Find where the given text appears and provide that cell's center as (X, Y) coordinate. 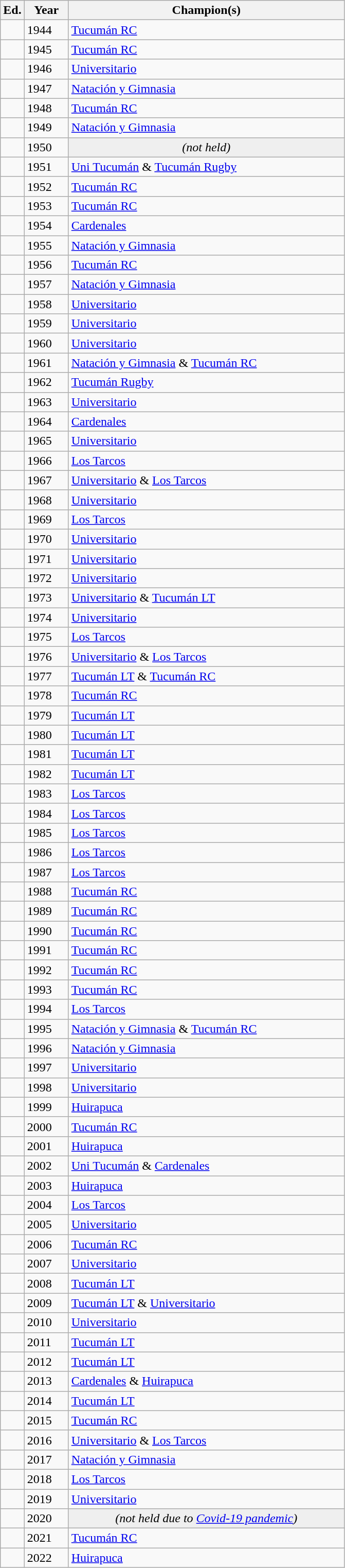
1974 (46, 618)
1992 (46, 970)
2014 (46, 1401)
(not held due to Covid-19 pandemic) (206, 1519)
1998 (46, 1087)
1964 (46, 421)
Tucumán LT & Universitario (206, 1303)
1958 (46, 304)
2019 (46, 1499)
1962 (46, 382)
2003 (46, 1185)
2017 (46, 1459)
2020 (46, 1519)
1955 (46, 245)
Champion(s) (206, 10)
1978 (46, 696)
1983 (46, 794)
1945 (46, 49)
Ed. (12, 10)
1988 (46, 892)
Universitario & Tucumán LT (206, 598)
1985 (46, 833)
1980 (46, 735)
2009 (46, 1303)
1960 (46, 343)
1984 (46, 813)
1948 (46, 108)
2015 (46, 1420)
2010 (46, 1323)
2011 (46, 1342)
1963 (46, 402)
1987 (46, 872)
1969 (46, 519)
2016 (46, 1440)
1995 (46, 1029)
1979 (46, 715)
1972 (46, 578)
1966 (46, 461)
1997 (46, 1068)
1977 (46, 676)
2005 (46, 1225)
1982 (46, 774)
1986 (46, 852)
1994 (46, 1009)
2006 (46, 1244)
1989 (46, 911)
1952 (46, 186)
1944 (46, 30)
2008 (46, 1283)
2012 (46, 1362)
1973 (46, 598)
1954 (46, 225)
Year (46, 10)
1967 (46, 480)
(not held) (206, 147)
2013 (46, 1381)
1971 (46, 558)
Tucumán LT & Tucumán RC (206, 676)
1946 (46, 69)
2001 (46, 1146)
2007 (46, 1264)
1953 (46, 206)
1951 (46, 167)
2000 (46, 1126)
Uni Tucumán & Tucumán Rugby (206, 167)
1965 (46, 441)
2021 (46, 1538)
1968 (46, 500)
1996 (46, 1048)
1956 (46, 265)
1976 (46, 657)
2022 (46, 1558)
1970 (46, 539)
1950 (46, 147)
1991 (46, 950)
2002 (46, 1166)
1957 (46, 285)
Tucumán Rugby (206, 382)
1961 (46, 363)
1975 (46, 637)
1959 (46, 324)
Cardenales & Huirapuca (206, 1381)
1981 (46, 754)
1947 (46, 89)
1999 (46, 1107)
1949 (46, 128)
1990 (46, 931)
2004 (46, 1205)
2018 (46, 1479)
1993 (46, 990)
Uni Tucumán & Cardenales (206, 1166)
